Detect which cell encompasses the target text, then output its [x, y] center coordinate. 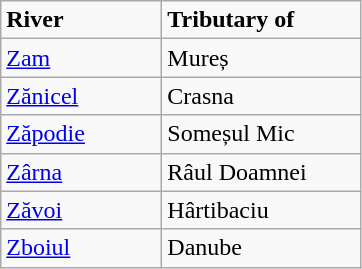
Zârna [82, 172]
Râul Doamnei [262, 172]
Mureș [262, 58]
Crasna [262, 96]
River [82, 20]
Zam [82, 58]
Zănicel [82, 96]
Zăpodie [82, 134]
Hârtibaciu [262, 210]
Danube [262, 248]
Zboiul [82, 248]
Tributary of [262, 20]
Someșul Mic [262, 134]
Zăvoi [82, 210]
